Scan for the cell matching the given text and deliver its [X, Y] coordinate at center. 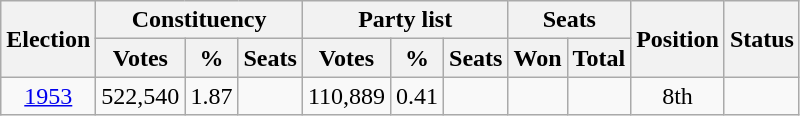
1953 [48, 96]
0.41 [418, 96]
Position [678, 39]
1.87 [212, 96]
Constituency [200, 20]
Total [599, 58]
Won [538, 58]
522,540 [140, 96]
Status [762, 39]
110,889 [346, 96]
8th [678, 96]
Party list [405, 20]
Election [48, 39]
